Find where the given text appears and provide that cell's center as [x, y] coordinate. 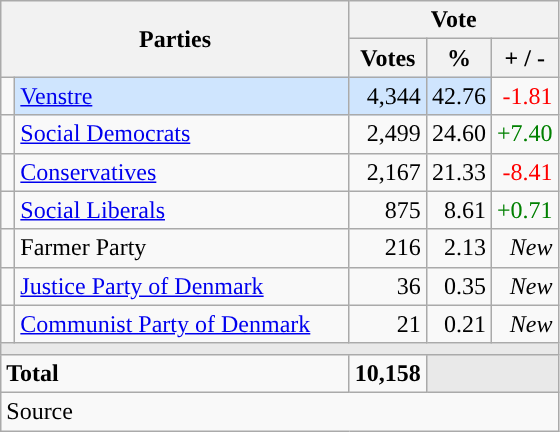
Social Liberals [182, 210]
0.35 [458, 286]
2,167 [388, 172]
Source [280, 411]
216 [388, 248]
Total [176, 373]
10,158 [388, 373]
Justice Party of Denmark [182, 286]
42.76 [458, 96]
8.61 [458, 210]
Venstre [182, 96]
21 [388, 324]
Communist Party of Denmark [182, 324]
% [458, 58]
Conservatives [182, 172]
-1.81 [524, 96]
36 [388, 286]
Vote [454, 20]
0.21 [458, 324]
+0.71 [524, 210]
Parties [176, 39]
Votes [388, 58]
Farmer Party [182, 248]
Social Democrats [182, 134]
24.60 [458, 134]
2.13 [458, 248]
21.33 [458, 172]
-8.41 [524, 172]
+7.40 [524, 134]
875 [388, 210]
4,344 [388, 96]
2,499 [388, 134]
+ / - [524, 58]
